For the text-containing cell, return its midpoint in (X, Y) coordinate format. 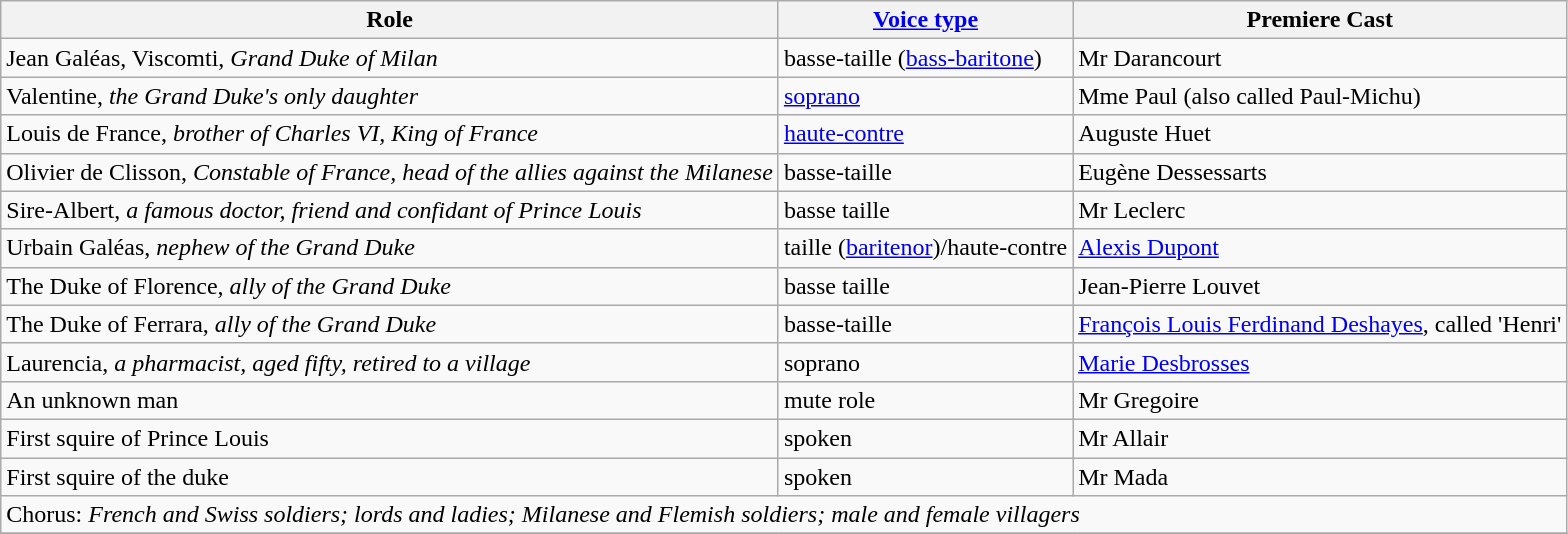
Laurencia, a pharmacist, aged fifty, retired to a village (390, 362)
Olivier de Clisson, Constable of France, head of the allies against the Milanese (390, 172)
First squire of Prince Louis (390, 438)
Voice type (925, 20)
Valentine, the Grand Duke's only daughter (390, 96)
Auguste Huet (1320, 134)
Jean-Pierre Louvet (1320, 286)
Alexis Dupont (1320, 248)
Mme Paul (also called Paul-Michu) (1320, 96)
haute-contre (925, 134)
Chorus: French and Swiss soldiers; lords and ladies; Milanese and Flemish soldiers; male and female villagers (784, 515)
Mr Mada (1320, 477)
Jean Galéas, Viscomti, Grand Duke of Milan (390, 58)
François Louis Ferdinand Deshayes, called 'Henri' (1320, 324)
First squire of the duke (390, 477)
Eugène Dessessarts (1320, 172)
An unknown man (390, 400)
Premiere Cast (1320, 20)
taille (baritenor)/haute-contre (925, 248)
Role (390, 20)
Louis de France, brother of Charles VI, King of France (390, 134)
Mr Leclerc (1320, 210)
The Duke of Florence, ally of the Grand Duke (390, 286)
basse-taille (bass-baritone) (925, 58)
Sire-Albert, a famous doctor, friend and confidant of Prince Louis (390, 210)
Mr Darancourt (1320, 58)
mute role (925, 400)
Urbain Galéas, nephew of the Grand Duke (390, 248)
The Duke of Ferrara, ally of the Grand Duke (390, 324)
Mr Allair (1320, 438)
Marie Desbrosses (1320, 362)
Mr Gregoire (1320, 400)
